Return the (X, Y) coordinate for the center point of the cell that contains the specified text.  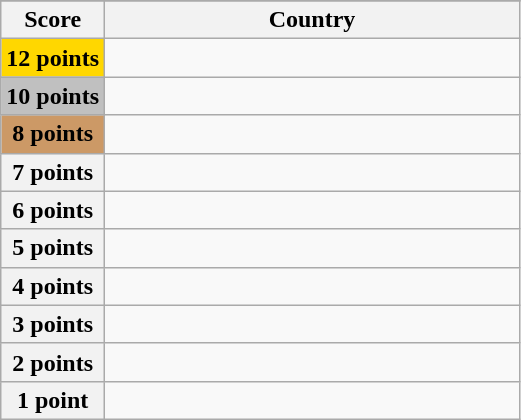
2 points (53, 362)
8 points (53, 134)
6 points (53, 210)
3 points (53, 324)
12 points (53, 58)
Country (312, 20)
1 point (53, 400)
5 points (53, 248)
Score (53, 20)
4 points (53, 286)
10 points (53, 96)
7 points (53, 172)
